From the cell containing the given text, extract its center point as [x, y] coordinate. 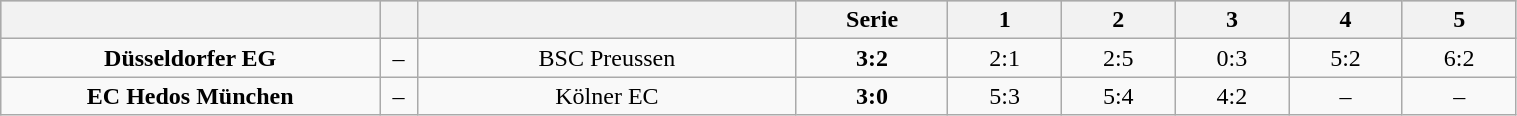
2:5 [1118, 58]
5:4 [1118, 96]
EC Hedos München [190, 96]
Düsseldorfer EG [190, 58]
BSC Preussen [606, 58]
4:2 [1232, 96]
0:3 [1232, 58]
6:2 [1459, 58]
Kölner EC [606, 96]
2:1 [1005, 58]
2 [1118, 20]
5:2 [1346, 58]
5:3 [1005, 96]
Serie [872, 20]
4 [1346, 20]
3 [1232, 20]
5 [1459, 20]
3:0 [872, 96]
3:2 [872, 58]
1 [1005, 20]
